Output the (x, y) coordinate of the center of the cell containing the given text.  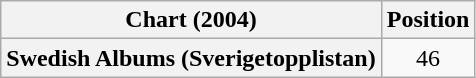
46 (428, 58)
Chart (2004) (191, 20)
Swedish Albums (Sverigetopplistan) (191, 58)
Position (428, 20)
